Return (X, Y) of the center of cell containing provided text 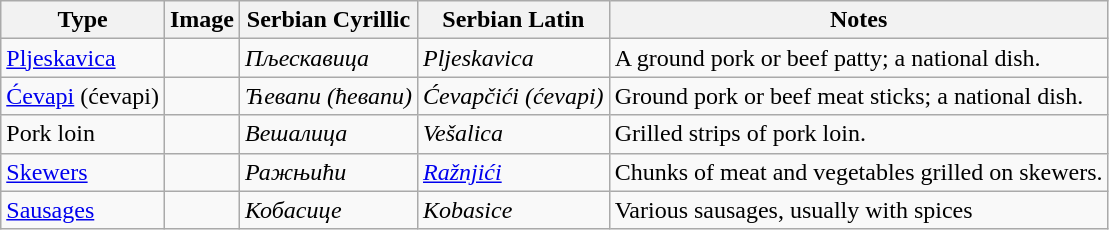
Serbian Latin (513, 20)
Notes (858, 20)
Grilled strips of pork loin. (858, 134)
Kobasice (513, 210)
Various sausages, usually with spices (858, 210)
Vešalica (513, 134)
Skewers (83, 172)
Sausages (83, 210)
Ćevapi (ćevapi) (83, 96)
Ćevapčići (ćevapi) (513, 96)
A ground pork or beef patty; a national dish. (858, 58)
Вешалица (328, 134)
Serbian Cyrillic (328, 20)
Pork loin (83, 134)
Image (202, 20)
Type (83, 20)
Ражњићи (328, 172)
Ћевапи (ћевапи) (328, 96)
Кобасице (328, 210)
Пљескавица (328, 58)
Chunks of meat and vegetables grilled on skewers. (858, 172)
Ground pork or beef meat sticks; a national dish. (858, 96)
Ražnjići (513, 172)
